Detect which cell encompasses the target text, then output its (x, y) center coordinate. 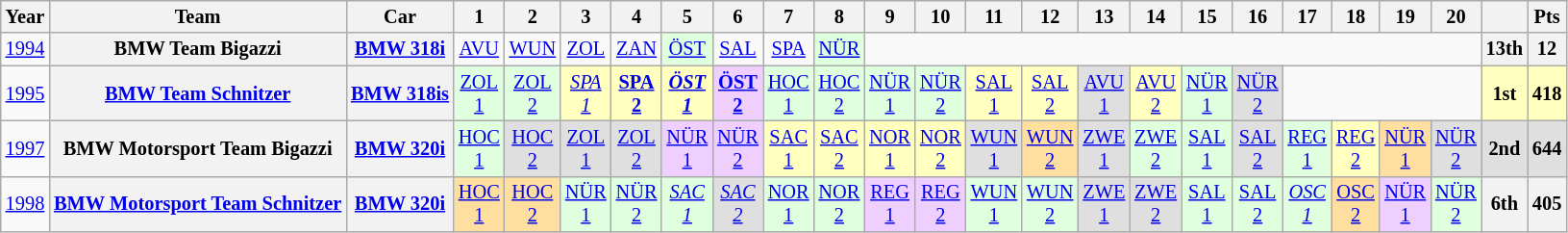
6th (1505, 204)
BMW Team Bigazzi (198, 49)
NÜR (840, 49)
13th (1505, 49)
ÖST (686, 49)
BMW Motorsport Team Bigazzi (198, 148)
BMW Team Schnitzer (198, 93)
SPA1 (586, 93)
405 (1547, 204)
19 (1406, 16)
1998 (25, 204)
10 (940, 16)
SPA (788, 49)
ZAN (636, 49)
BMW 318is (400, 93)
ZOL (586, 49)
OSC2 (1356, 204)
13 (1104, 16)
1 (479, 16)
1st (1505, 93)
3 (586, 16)
11 (994, 16)
5 (686, 16)
2nd (1505, 148)
BMW Motorsport Team Schnitzer (198, 204)
16 (1257, 16)
644 (1547, 148)
OSC1 (1307, 204)
WUN (533, 49)
8 (840, 16)
7 (788, 16)
1995 (25, 93)
AVU (479, 49)
18 (1356, 16)
20 (1456, 16)
ÖST2 (738, 93)
9 (890, 16)
Year (25, 16)
15 (1207, 16)
Pts (1547, 16)
1997 (25, 148)
SPA2 (636, 93)
SAL (738, 49)
Car (400, 16)
1994 (25, 49)
ÖST1 (686, 93)
AVU1 (1104, 93)
2 (533, 16)
418 (1547, 93)
Team (198, 16)
4 (636, 16)
AVU2 (1156, 93)
BMW 318i (400, 49)
6 (738, 16)
17 (1307, 16)
14 (1156, 16)
